Pinpoint the cell where the given text exists, returning its (X, Y) midpoint coordinate. 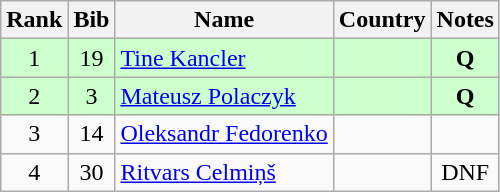
2 (34, 96)
14 (92, 134)
Name (224, 20)
Notes (465, 20)
4 (34, 172)
Tine Kancler (224, 58)
30 (92, 172)
Oleksandr Fedorenko (224, 134)
Country (382, 20)
19 (92, 58)
Rank (34, 20)
Ritvars Celmiņš (224, 172)
DNF (465, 172)
Bib (92, 20)
Mateusz Polaczyk (224, 96)
1 (34, 58)
